Determine the [X, Y] coordinate at the center of the cell enclosing the given text.  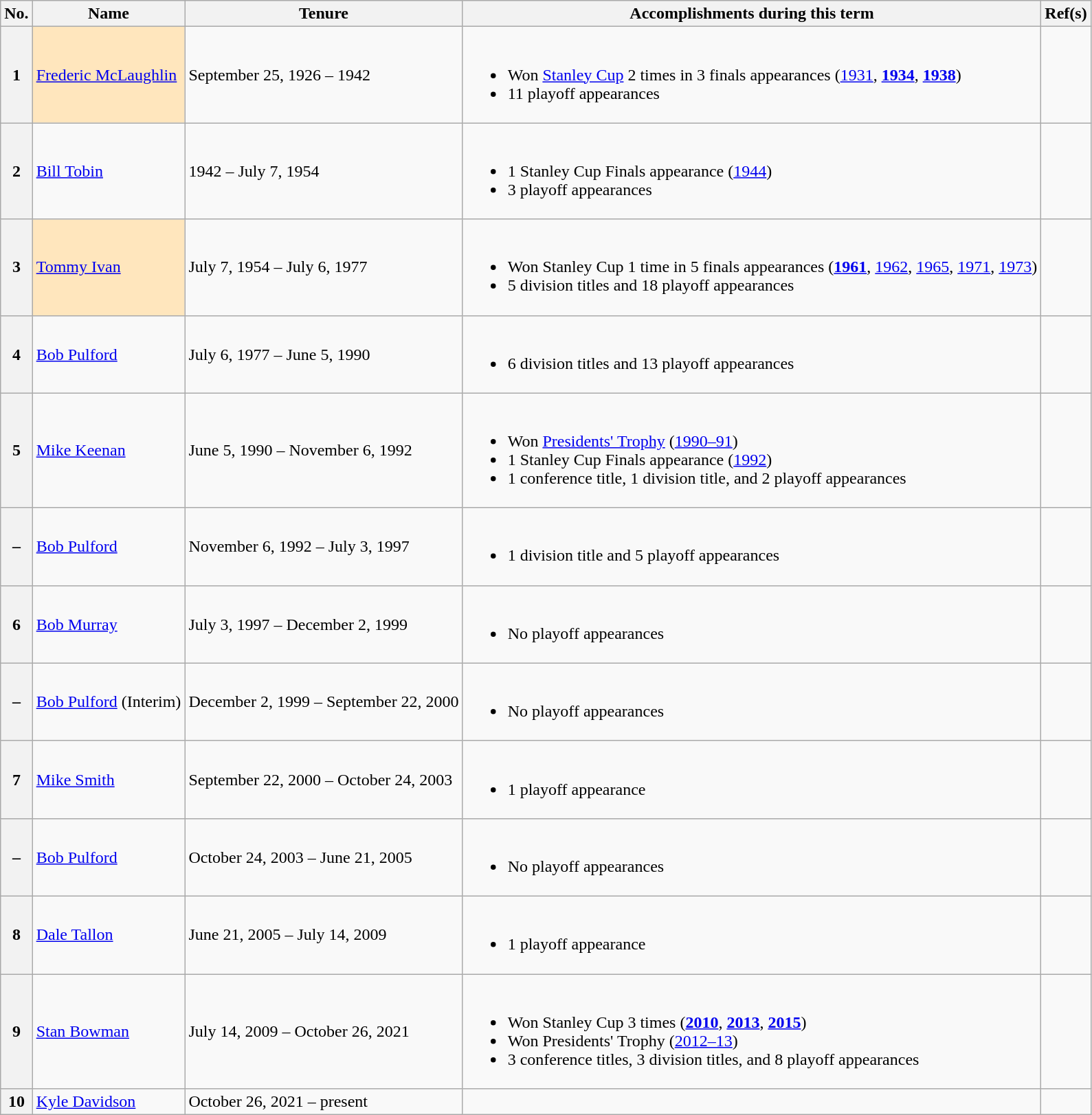
Won Presidents' Trophy (1990–91)1 Stanley Cup Finals appearance (1992)1 conference title, 1 division title, and 2 playoff appearances [752, 451]
October 24, 2003 – June 21, 2005 [324, 857]
1942 – July 7, 1954 [324, 171]
Bob Pulford (Interim) [109, 702]
2 [16, 171]
No. [16, 14]
Accomplishments during this term [752, 14]
Mike Smith [109, 779]
1 [16, 75]
6 division titles and 13 playoff appearances [752, 354]
September 25, 1926 – 1942 [324, 75]
3 [16, 267]
October 26, 2021 – present [324, 1102]
July 3, 1997 – December 2, 1999 [324, 624]
Kyle Davidson [109, 1102]
June 5, 1990 – November 6, 1992 [324, 451]
September 22, 2000 – October 24, 2003 [324, 779]
Stan Bowman [109, 1032]
Won Stanley Cup 2 times in 3 finals appearances (1931, 1934, 1938)11 playoff appearances [752, 75]
Dale Tallon [109, 934]
Frederic McLaughlin [109, 75]
Won Stanley Cup 3 times (2010, 2013, 2015)Won Presidents' Trophy (2012–13)3 conference titles, 3 division titles, and 8 playoff appearances [752, 1032]
5 [16, 451]
Bob Murray [109, 624]
9 [16, 1032]
4 [16, 354]
July 14, 2009 – October 26, 2021 [324, 1032]
June 21, 2005 – July 14, 2009 [324, 934]
1 Stanley Cup Finals appearance (1944)3 playoff appearances [752, 171]
1 division title and 5 playoff appearances [752, 547]
July 6, 1977 – June 5, 1990 [324, 354]
Tommy Ivan [109, 267]
Won Stanley Cup 1 time in 5 finals appearances (1961, 1962, 1965, 1971, 1973)5 division titles and 18 playoff appearances [752, 267]
Ref(s) [1066, 14]
Name [109, 14]
Tenure [324, 14]
10 [16, 1102]
November 6, 1992 – July 3, 1997 [324, 547]
July 7, 1954 – July 6, 1977 [324, 267]
Mike Keenan [109, 451]
8 [16, 934]
7 [16, 779]
Bill Tobin [109, 171]
6 [16, 624]
December 2, 1999 – September 22, 2000 [324, 702]
